Scan for the cell matching the given text and deliver its [x, y] coordinate at center. 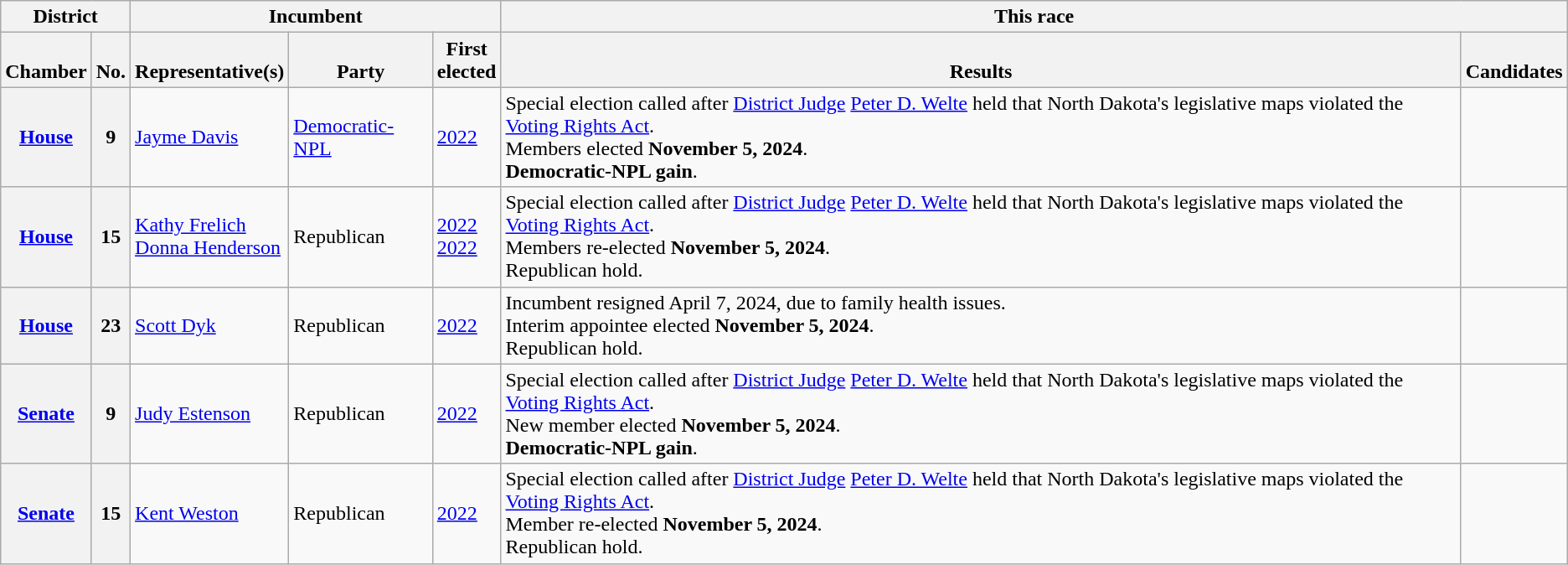
Incumbent resigned April 7, 2024, due to family health issues.Interim appointee elected November 5, 2024.Republican hold. [981, 325]
No. [111, 60]
Kent Weston [209, 513]
Kathy FrelichDonna Henderson [209, 236]
23 [111, 325]
Chamber [46, 60]
District [65, 17]
Representative(s) [209, 60]
Incumbent [316, 17]
Party [361, 60]
Firstelected [467, 60]
Judy Estenson [209, 414]
Democratic-NPL [361, 137]
Jayme Davis [209, 137]
20222022 [467, 236]
Results [981, 60]
Scott Dyk [209, 325]
Candidates [1514, 60]
This race [1034, 17]
